Detect which cell encompasses the target text, then output its (x, y) center coordinate. 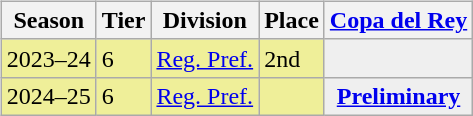
Season (48, 20)
2024–25 (48, 96)
Place (292, 20)
Division (205, 20)
2nd (292, 58)
2023–24 (48, 58)
Tier (124, 20)
Preliminary (398, 96)
Copa del Rey (398, 20)
